Scan for the cell matching the given text and deliver its [X, Y] coordinate at center. 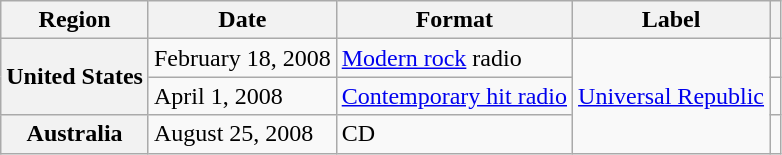
Region [75, 20]
Label [672, 20]
Australia [75, 134]
Contemporary hit radio [454, 96]
CD [454, 134]
Format [454, 20]
August 25, 2008 [242, 134]
Modern rock radio [454, 58]
Universal Republic [672, 96]
United States [75, 77]
April 1, 2008 [242, 96]
Date [242, 20]
February 18, 2008 [242, 58]
